Return [x, y] of the center of cell containing provided text 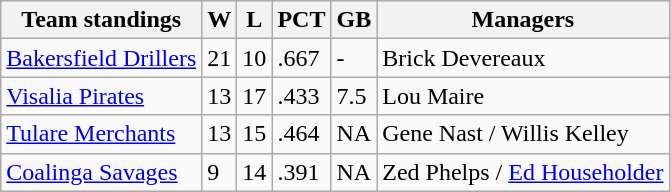
Zed Phelps / Ed Householder [523, 172]
.667 [302, 58]
W [220, 20]
Coalinga Savages [102, 172]
Bakersfield Drillers [102, 58]
7.5 [354, 96]
10 [254, 58]
L [254, 20]
.391 [302, 172]
Visalia Pirates [102, 96]
Tulare Merchants [102, 134]
.464 [302, 134]
Managers [523, 20]
GB [354, 20]
Brick Devereaux [523, 58]
15 [254, 134]
PCT [302, 20]
- [354, 58]
Gene Nast / Willis Kelley [523, 134]
21 [220, 58]
14 [254, 172]
17 [254, 96]
Team standings [102, 20]
.433 [302, 96]
Lou Maire [523, 96]
9 [220, 172]
